Detect which cell encompasses the target text, then output its (x, y) center coordinate. 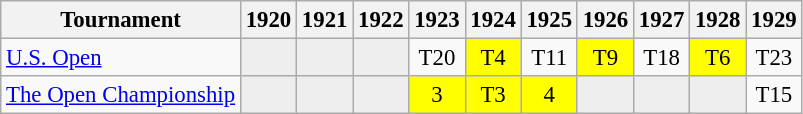
T4 (493, 58)
T23 (774, 58)
T20 (437, 58)
T18 (661, 58)
1921 (325, 20)
1928 (718, 20)
T15 (774, 95)
4 (549, 95)
1922 (381, 20)
1926 (605, 20)
1923 (437, 20)
1920 (268, 20)
T9 (605, 58)
1927 (661, 20)
1925 (549, 20)
1924 (493, 20)
Tournament (121, 20)
T11 (549, 58)
1929 (774, 20)
3 (437, 95)
U.S. Open (121, 58)
T6 (718, 58)
T3 (493, 95)
The Open Championship (121, 95)
